Return (X, Y) of the center of cell containing provided text 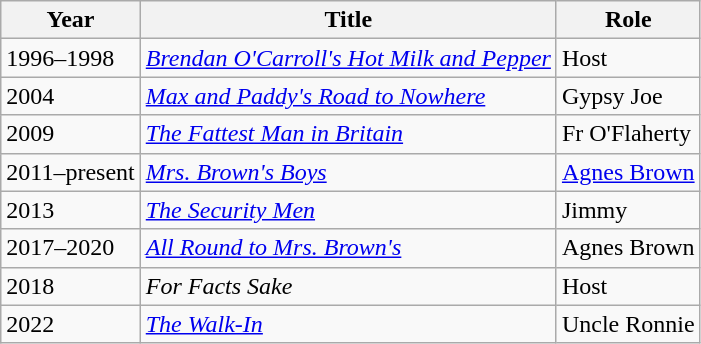
Max and Paddy's Road to Nowhere (348, 96)
2011–present (70, 172)
2022 (70, 324)
2004 (70, 96)
Role (628, 20)
The Fattest Man in Britain (348, 134)
For Facts Sake (348, 286)
Year (70, 20)
2009 (70, 134)
Jimmy (628, 210)
2018 (70, 286)
Gypsy Joe (628, 96)
Title (348, 20)
1996–1998 (70, 58)
The Security Men (348, 210)
2017–2020 (70, 248)
Brendan O'Carroll's Hot Milk and Pepper (348, 58)
Uncle Ronnie (628, 324)
Mrs. Brown's Boys (348, 172)
The Walk-In (348, 324)
Fr O'Flaherty (628, 134)
All Round to Mrs. Brown's (348, 248)
2013 (70, 210)
